Pinpoint the cell where the given text exists, returning its (X, Y) midpoint coordinate. 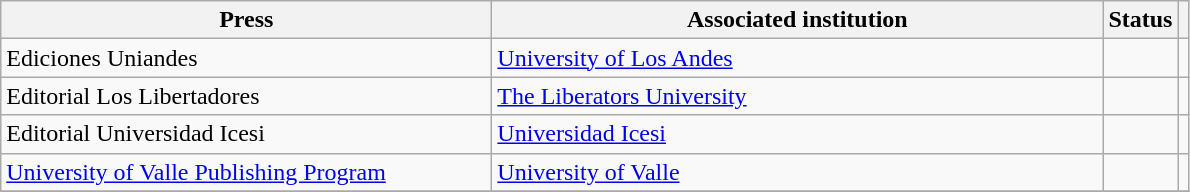
Status (1140, 20)
Editorial Los Libertadores (246, 96)
Editorial Universidad Icesi (246, 134)
University of Valle Publishing Program (246, 172)
University of Valle (798, 172)
Press (246, 20)
The Liberators University (798, 96)
University of Los Andes (798, 58)
Ediciones Uniandes (246, 58)
Associated institution (798, 20)
Universidad Icesi (798, 134)
